Extract the (x, y) coordinate from the center of the cell holding the provided text.  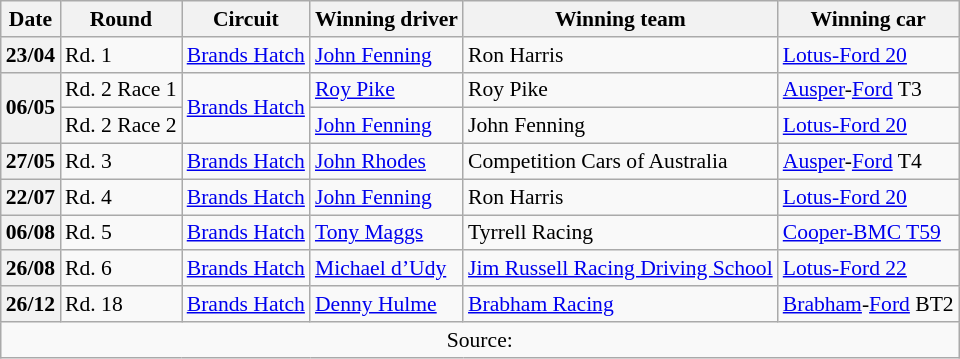
Lotus-Ford 22 (868, 269)
Ausper-Ford T3 (868, 90)
Rd. 1 (121, 55)
26/08 (30, 269)
Rd. 2 Race 1 (121, 90)
Winning team (620, 19)
Brabham-Ford BT2 (868, 304)
Rd. 6 (121, 269)
Rd. 3 (121, 162)
27/05 (30, 162)
23/04 (30, 55)
06/08 (30, 233)
06/05 (30, 108)
Jim Russell Racing Driving School (620, 269)
Michael d’Udy (386, 269)
26/12 (30, 304)
Circuit (246, 19)
Round (121, 19)
John Rhodes (386, 162)
22/07 (30, 197)
Tyrrell Racing (620, 233)
Cooper-BMC T59 (868, 233)
Winning car (868, 19)
Tony Maggs (386, 233)
Brabham Racing (620, 304)
Date (30, 19)
Source: (480, 340)
Rd. 5 (121, 233)
Winning driver (386, 19)
Denny Hulme (386, 304)
Competition Cars of Australia (620, 162)
Ausper-Ford T4 (868, 162)
Rd. 4 (121, 197)
Rd. 18 (121, 304)
Rd. 2 Race 2 (121, 126)
